Extract the (X, Y) coordinate from the center of the cell holding the provided text.  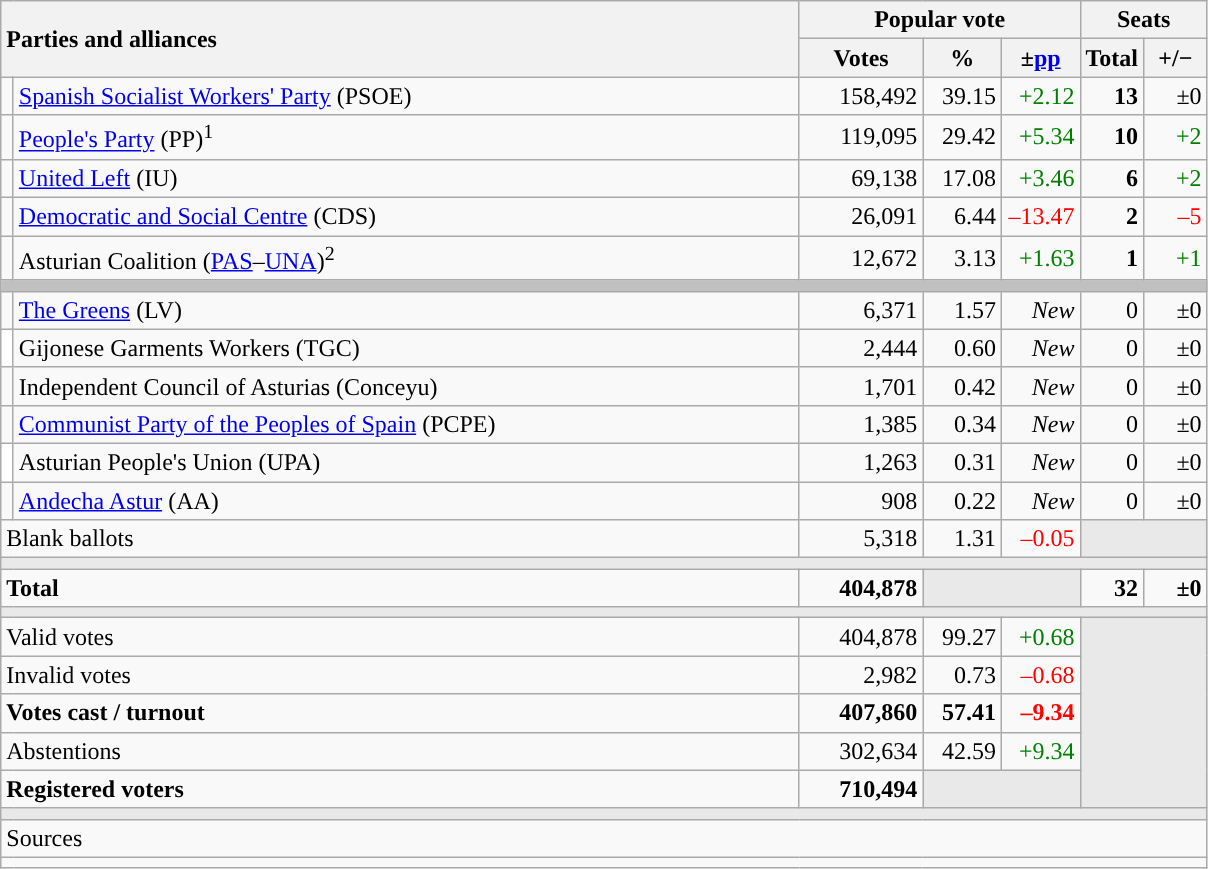
17.08 (962, 178)
+1 (1176, 258)
1.31 (962, 539)
Invalid votes (400, 675)
–9.34 (1040, 713)
Gijonese Garments Workers (TGC) (406, 348)
+5.34 (1040, 138)
–0.05 (1040, 539)
Seats (1144, 20)
12,672 (861, 258)
0.60 (962, 348)
29.42 (962, 138)
People's Party (PP)1 (406, 138)
5,318 (861, 539)
13 (1112, 96)
±pp (1040, 58)
1 (1112, 258)
26,091 (861, 217)
2,444 (861, 348)
0.73 (962, 675)
69,138 (861, 178)
57.41 (962, 713)
+/− (1176, 58)
Democratic and Social Centre (CDS) (406, 217)
42.59 (962, 751)
1,701 (861, 386)
0.31 (962, 462)
158,492 (861, 96)
% (962, 58)
1,263 (861, 462)
6.44 (962, 217)
Communist Party of the Peoples of Spain (PCPE) (406, 424)
1,385 (861, 424)
Votes (861, 58)
0.22 (962, 501)
1.57 (962, 310)
Votes cast / turnout (400, 713)
119,095 (861, 138)
0.34 (962, 424)
–0.68 (1040, 675)
Sources (604, 838)
407,860 (861, 713)
Parties and alliances (400, 39)
The Greens (LV) (406, 310)
2 (1112, 217)
+9.34 (1040, 751)
Andecha Astur (AA) (406, 501)
Asturian People's Union (UPA) (406, 462)
+3.46 (1040, 178)
3.13 (962, 258)
6,371 (861, 310)
Blank ballots (400, 539)
10 (1112, 138)
Registered voters (400, 789)
Popular vote (940, 20)
710,494 (861, 789)
–13.47 (1040, 217)
32 (1112, 588)
Independent Council of Asturias (Conceyu) (406, 386)
6 (1112, 178)
Asturian Coalition (PAS–UNA)2 (406, 258)
+2.12 (1040, 96)
302,634 (861, 751)
+0.68 (1040, 637)
99.27 (962, 637)
Valid votes (400, 637)
0.42 (962, 386)
908 (861, 501)
United Left (IU) (406, 178)
Spanish Socialist Workers' Party (PSOE) (406, 96)
Abstentions (400, 751)
–5 (1176, 217)
+1.63 (1040, 258)
39.15 (962, 96)
2,982 (861, 675)
